Scan for the cell matching the given text and deliver its (X, Y) coordinate at center. 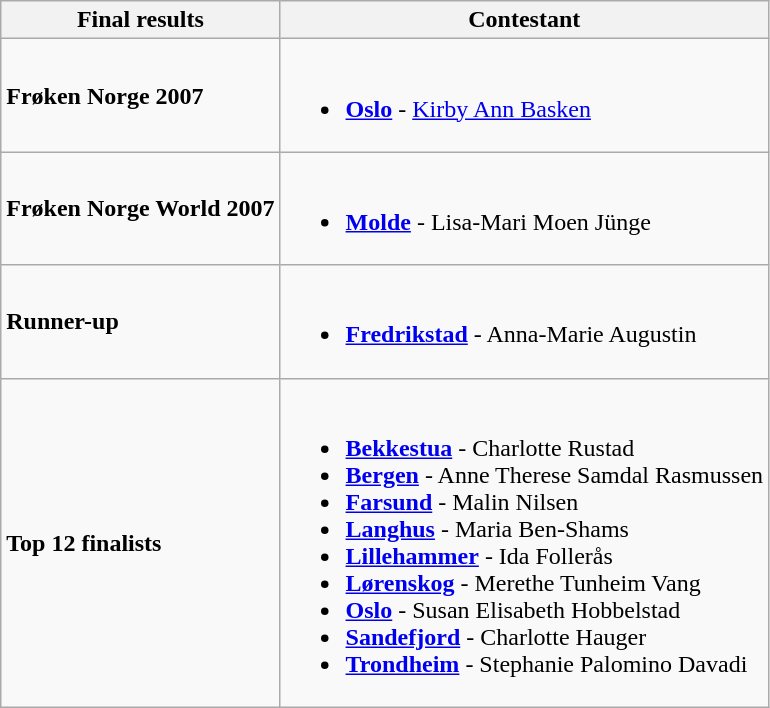
Contestant (524, 20)
Runner-up (140, 322)
Molde - Lisa-Mari Moen Jünge (524, 208)
Top 12 finalists (140, 542)
Fredrikstad - Anna-Marie Augustin (524, 322)
Oslo - Kirby Ann Basken (524, 96)
Final results (140, 20)
Frøken Norge World 2007 (140, 208)
Frøken Norge 2007 (140, 96)
